Pinpoint the cell where the given text exists, returning its [x, y] midpoint coordinate. 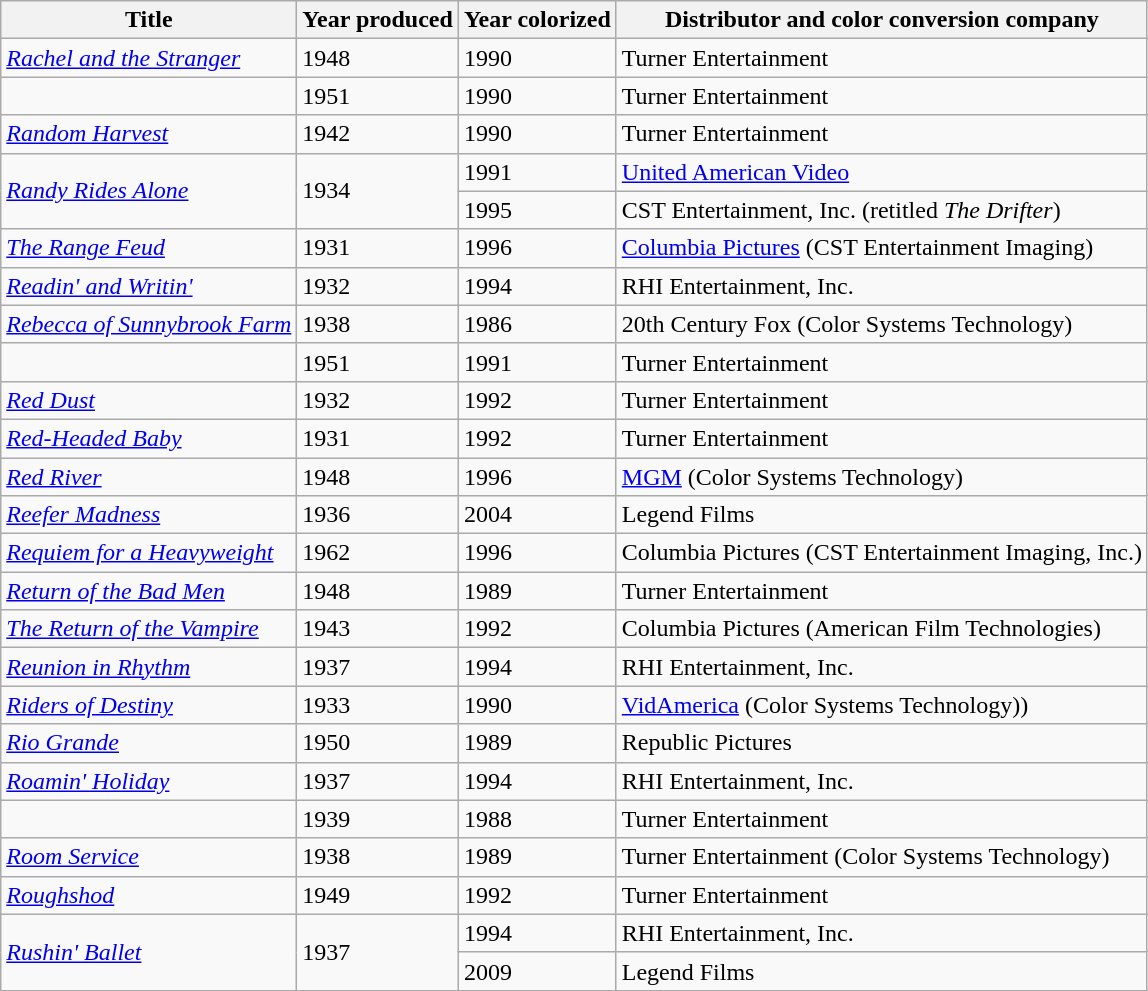
The Range Feud [149, 248]
1942 [378, 134]
Republic Pictures [882, 743]
Red Dust [149, 400]
Year produced [378, 20]
MGM (Color Systems Technology) [882, 477]
CST Entertainment, Inc. (retitled The Drifter) [882, 210]
1988 [537, 819]
Requiem for a Heavyweight [149, 553]
1933 [378, 705]
Readin' and Writin' [149, 286]
1950 [378, 743]
Red-Headed Baby [149, 438]
1949 [378, 895]
Columbia Pictures (CST Entertainment Imaging) [882, 248]
Turner Entertainment (Color Systems Technology) [882, 857]
Columbia Pictures (CST Entertainment Imaging, Inc.) [882, 553]
1943 [378, 629]
1936 [378, 515]
Reefer Madness [149, 515]
Red River [149, 477]
Reunion in Rhythm [149, 667]
Randy Rides Alone [149, 191]
Rebecca of Sunnybrook Farm [149, 324]
Return of the Bad Men [149, 591]
2009 [537, 971]
Room Service [149, 857]
Title [149, 20]
Random Harvest [149, 134]
Year colorized [537, 20]
The Return of the Vampire [149, 629]
Distributor and color conversion company [882, 20]
VidAmerica (Color Systems Technology)) [882, 705]
Rachel and the Stranger [149, 58]
1986 [537, 324]
2004 [537, 515]
Roughshod [149, 895]
Columbia Pictures (American Film Technologies) [882, 629]
1995 [537, 210]
1934 [378, 191]
Rushin' Ballet [149, 952]
1939 [378, 819]
Rio Grande [149, 743]
20th Century Fox (Color Systems Technology) [882, 324]
Riders of Destiny [149, 705]
Roamin' Holiday [149, 781]
United American Video [882, 172]
1962 [378, 553]
